Output the (X, Y) coordinate of the center of the cell containing the given text.  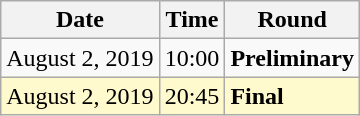
20:45 (192, 96)
Round (292, 20)
Date (80, 20)
Final (292, 96)
Time (192, 20)
10:00 (192, 58)
Preliminary (292, 58)
